Return (x, y) of the center of cell containing provided text 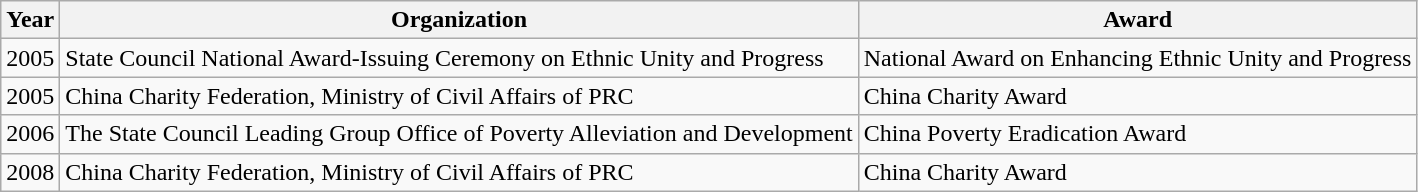
Organization (459, 20)
State Council National Award-Issuing Ceremony on Ethnic Unity and Progress (459, 58)
2006 (30, 134)
Award (1138, 20)
China Poverty Eradication Award (1138, 134)
National Award on Enhancing Ethnic Unity and Progress (1138, 58)
2008 (30, 172)
Year (30, 20)
The State Council Leading Group Office of Poverty Alleviation and Development (459, 134)
